Identify which cell holds the provided text, then report its [x, y] central coordinate. 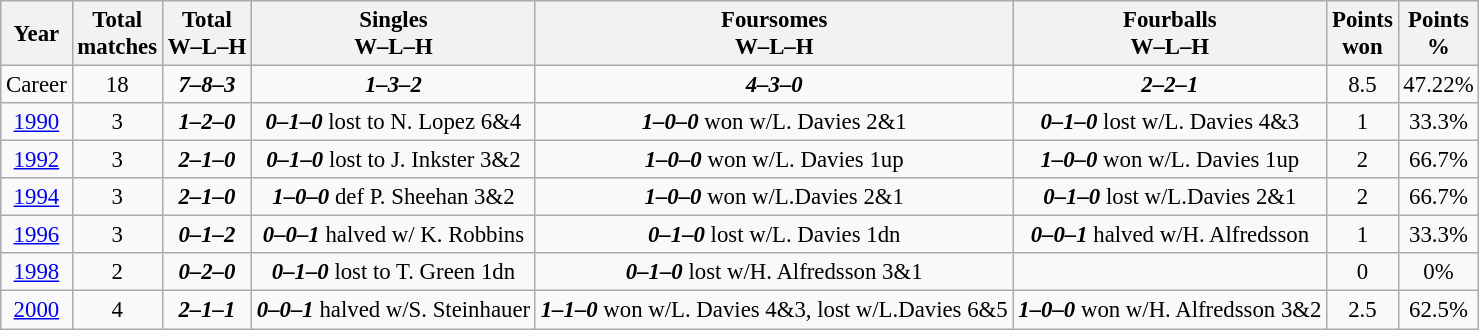
1–1–0 won w/L. Davies 4&3, lost w/L.Davies 6&5 [774, 310]
1992 [36, 160]
1–0–0 won w/H. Alfredsson 3&2 [1170, 310]
18 [117, 85]
Career [36, 85]
1996 [36, 235]
FourballsW–L–H [1170, 34]
0 [1362, 273]
2–2–1 [1170, 85]
1998 [36, 273]
Year [36, 34]
4 [117, 310]
1990 [36, 122]
Pointswon [1362, 34]
2–1–1 [206, 310]
0–1–0 lost to J. Inkster 3&2 [393, 160]
1–0–0 won w/L.Davies 2&1 [774, 197]
47.22% [1438, 85]
0–1–0 lost w/L. Davies 4&3 [1170, 122]
0–0–1 halved w/H. Alfredsson [1170, 235]
0–1–0 lost w/H. Alfredsson 3&1 [774, 273]
2.5 [1362, 310]
0% [1438, 273]
0–1–0 lost w/L.Davies 2&1 [1170, 197]
0–1–0 lost to N. Lopez 6&4 [393, 122]
2000 [36, 310]
Totalmatches [117, 34]
1–0–0 won w/L. Davies 2&1 [774, 122]
4–3–0 [774, 85]
1–0–0 def P. Sheehan 3&2 [393, 197]
0–1–0 lost to T. Green 1dn [393, 273]
0–1–2 [206, 235]
SinglesW–L–H [393, 34]
0–0–1 halved w/S. Steinhauer [393, 310]
0–2–0 [206, 273]
0–0–1 halved w/ K. Robbins [393, 235]
TotalW–L–H [206, 34]
62.5% [1438, 310]
8.5 [1362, 85]
1–3–2 [393, 85]
Points% [1438, 34]
0–1–0 lost w/L. Davies 1dn [774, 235]
7–8–3 [206, 85]
1–2–0 [206, 122]
1994 [36, 197]
FoursomesW–L–H [774, 34]
